Locate the cell with the specified text and output its [x, y] center coordinate. 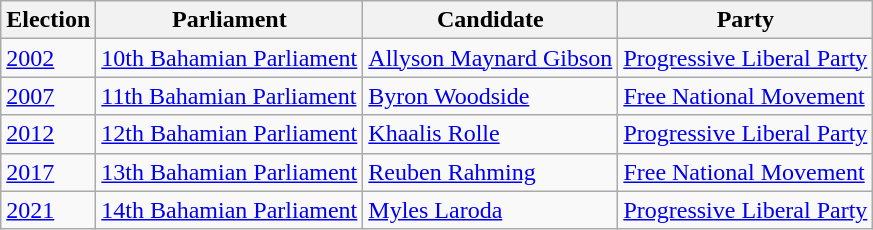
2002 [48, 58]
14th Bahamian Parliament [230, 210]
11th Bahamian Parliament [230, 96]
Party [746, 20]
Candidate [490, 20]
2017 [48, 172]
13th Bahamian Parliament [230, 172]
2021 [48, 210]
2012 [48, 134]
Myles Laroda [490, 210]
Byron Woodside [490, 96]
Election [48, 20]
Allyson Maynard Gibson [490, 58]
10th Bahamian Parliament [230, 58]
2007 [48, 96]
Parliament [230, 20]
12th Bahamian Parliament [230, 134]
Khaalis Rolle [490, 134]
Reuben Rahming [490, 172]
